Return the [X, Y] coordinate for the center point of the cell that contains the specified text.  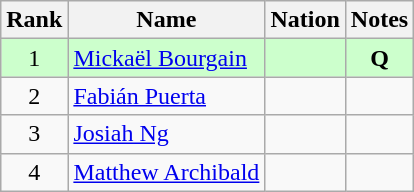
Nation [305, 20]
2 [34, 96]
Name [166, 20]
Notes [379, 20]
Q [379, 58]
Mickaël Bourgain [166, 58]
1 [34, 58]
3 [34, 134]
Josiah Ng [166, 134]
Fabián Puerta [166, 96]
Rank [34, 20]
4 [34, 172]
Matthew Archibald [166, 172]
